Locate the cell with the specified text and output its [x, y] center coordinate. 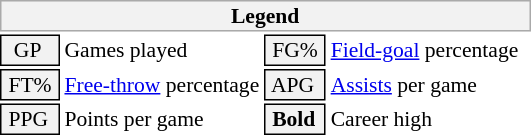
Games played [162, 50]
APG [295, 85]
Legend [265, 16]
Field-goal percentage [430, 50]
Free-throw percentage [162, 85]
Assists per game [430, 85]
GP [30, 50]
FT% [30, 85]
FG% [295, 50]
